Return the [x, y] coordinate for the center point of the cell that contains the specified text.  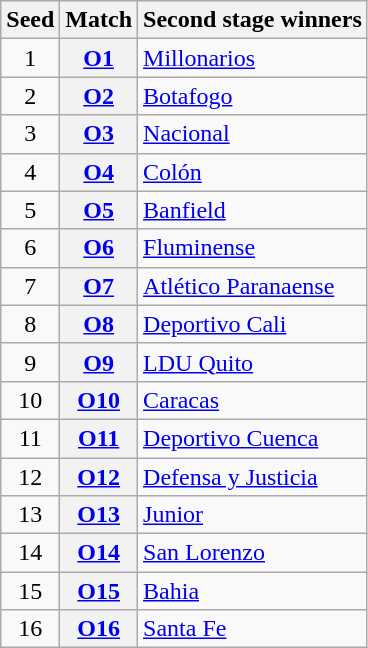
Santa Fe [253, 629]
Deportivo Cali [253, 324]
14 [30, 553]
O8 [99, 324]
4 [30, 172]
Banfield [253, 210]
Seed [30, 20]
6 [30, 248]
Defensa y Justicia [253, 477]
Atlético Paranaense [253, 286]
Match [99, 20]
O16 [99, 629]
O1 [99, 58]
O9 [99, 362]
O5 [99, 210]
3 [30, 134]
12 [30, 477]
Deportivo Cuenca [253, 438]
Junior [253, 515]
Botafogo [253, 96]
2 [30, 96]
O13 [99, 515]
San Lorenzo [253, 553]
Fluminense [253, 248]
O11 [99, 438]
8 [30, 324]
1 [30, 58]
Colón [253, 172]
9 [30, 362]
LDU Quito [253, 362]
Nacional [253, 134]
13 [30, 515]
Millonarios [253, 58]
O15 [99, 591]
7 [30, 286]
O14 [99, 553]
5 [30, 210]
O4 [99, 172]
Second stage winners [253, 20]
O3 [99, 134]
11 [30, 438]
Bahia [253, 591]
10 [30, 400]
O6 [99, 248]
O7 [99, 286]
O2 [99, 96]
O10 [99, 400]
15 [30, 591]
Caracas [253, 400]
O12 [99, 477]
16 [30, 629]
